Extract the (x, y) coordinate from the center of the cell holding the provided text.  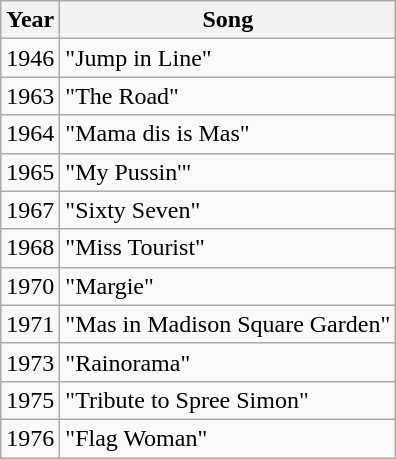
1973 (30, 362)
"Flag Woman" (228, 438)
Song (228, 20)
1967 (30, 210)
"Jump in Line" (228, 58)
1963 (30, 96)
"The Road" (228, 96)
1946 (30, 58)
Year (30, 20)
1970 (30, 286)
"Miss Tourist" (228, 248)
"Margie" (228, 286)
"Tribute to Spree Simon" (228, 400)
"Rainorama" (228, 362)
1976 (30, 438)
"My Pussin'" (228, 172)
"Sixty Seven" (228, 210)
1971 (30, 324)
1964 (30, 134)
1975 (30, 400)
"Mama dis is Mas" (228, 134)
1965 (30, 172)
"Mas in Madison Square Garden" (228, 324)
1968 (30, 248)
